Locate the cell with the specified text and output its (X, Y) center coordinate. 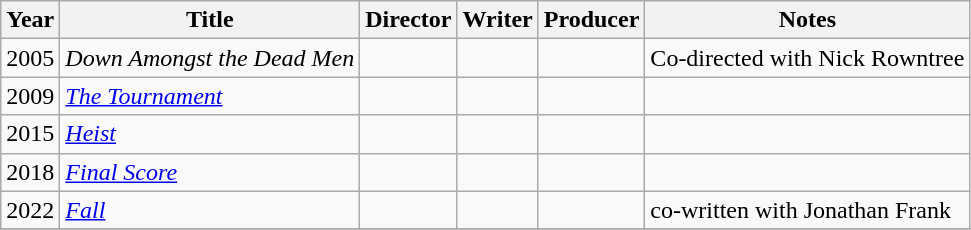
Writer (498, 20)
Down Amongst the Dead Men (210, 58)
2022 (30, 210)
2015 (30, 134)
Producer (592, 20)
Notes (808, 20)
Heist (210, 134)
The Tournament (210, 96)
Year (30, 20)
2018 (30, 172)
2009 (30, 96)
Title (210, 20)
2005 (30, 58)
Co-directed with Nick Rowntree (808, 58)
Final Score (210, 172)
Director (408, 20)
Fall (210, 210)
co-written with Jonathan Frank (808, 210)
